Return the [X, Y] coordinate for the center point of the cell that contains the specified text.  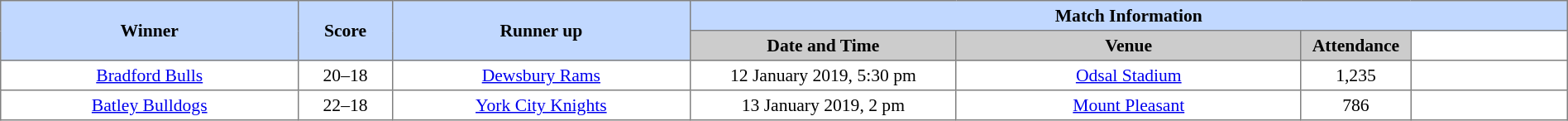
1,235 [1356, 75]
Match Information [1128, 16]
22–18 [346, 105]
Odsal Stadium [1128, 75]
Score [346, 31]
Dewsbury Rams [541, 75]
13 January 2019, 2 pm [823, 105]
Winner [150, 31]
Venue [1128, 46]
Date and Time [823, 46]
Attendance [1356, 46]
Runner up [541, 31]
786 [1356, 105]
20–18 [346, 75]
York City Knights [541, 105]
Bradford Bulls [150, 75]
Mount Pleasant [1128, 105]
Batley Bulldogs [150, 105]
12 January 2019, 5:30 pm [823, 75]
